Provide the [X, Y] coordinate of the cell's center where the given text is located.  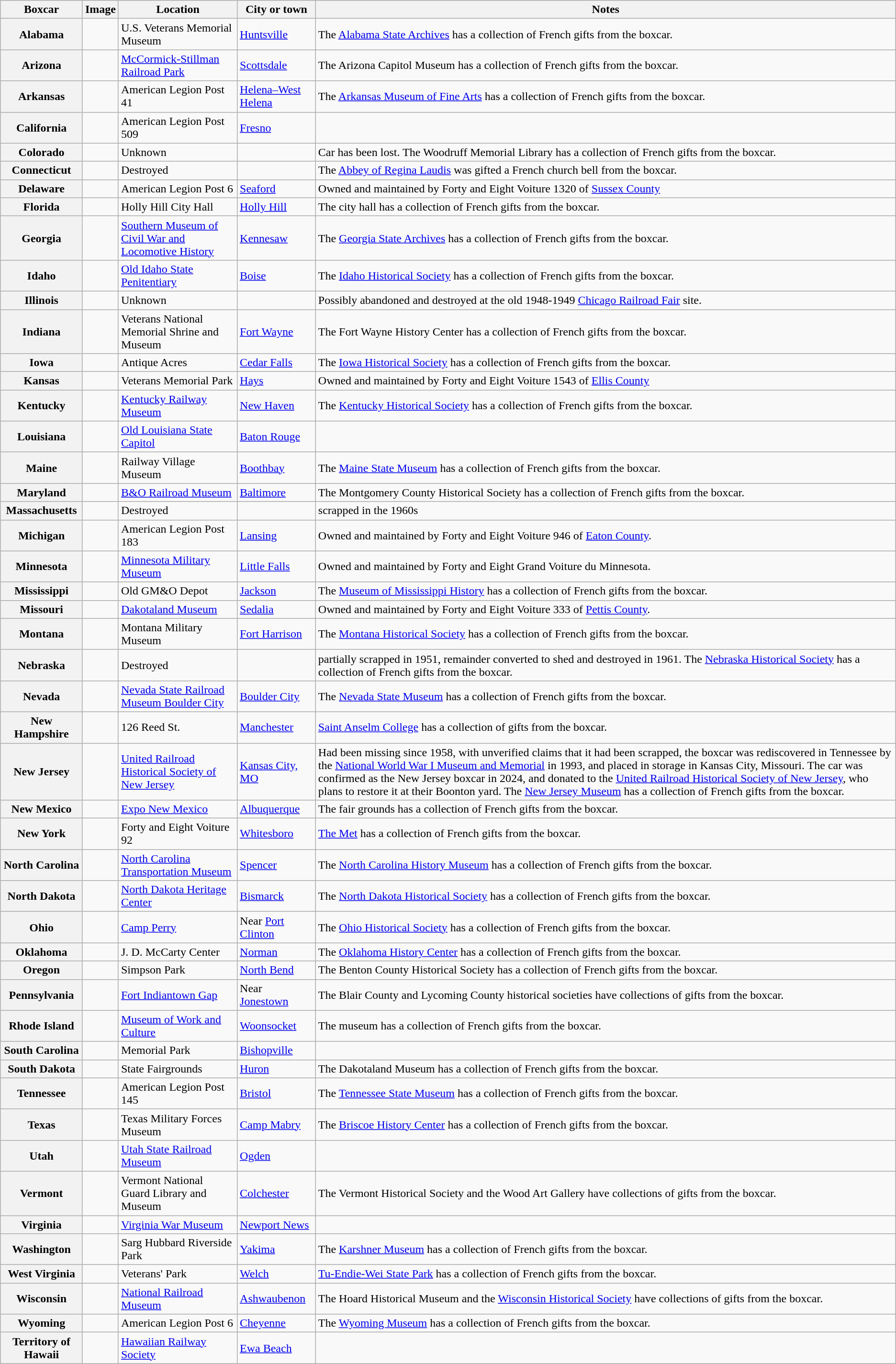
Delaware [42, 189]
B&O Railroad Museum [178, 492]
The Georgia State Archives has a collection of French gifts from the boxcar. [605, 238]
Car has been lost. The Woodruff Memorial Library has a collection of French gifts from the boxcar. [605, 152]
Fort Wayne [277, 331]
Florida [42, 207]
Owned and maintained by Forty and Eight Voiture 946 of Eaton County. [605, 535]
Sedalia [277, 609]
Nevada State Railroad Museum Boulder City [178, 696]
North Carolina Transportation Museum [178, 865]
Fort Harrison [277, 634]
The Hoard Historical Museum and the Wisconsin Historical Society have collections of gifts from the boxcar. [605, 1299]
Possibly abandoned and destroyed at the old 1948-1949 Chicago Railroad Fair site. [605, 300]
New Haven [277, 406]
Oklahoma [42, 952]
The Benton County Historical Society has a collection of French gifts from the boxcar. [605, 970]
City or town [277, 10]
Railway Village Museum [178, 468]
The North Carolina History Museum has a collection of French gifts from the boxcar. [605, 865]
New Hampshire [42, 727]
Alabama [42, 34]
Old GM&O Depot [178, 591]
Virginia [42, 1225]
Saint Anselm College has a collection of gifts from the boxcar. [605, 727]
Mississippi [42, 591]
The Montana Historical Society has a collection of French gifts from the boxcar. [605, 634]
Veterans' Park [178, 1274]
Hawaiian Railway Society [178, 1348]
National Railroad Museum [178, 1299]
Location [178, 10]
The Dakotaland Museum has a collection of French gifts from the boxcar. [605, 1069]
Kansas City, MO [277, 771]
North Dakota Heritage Center [178, 896]
Expo New Mexico [178, 809]
Maryland [42, 492]
The Museum of Mississippi History has a collection of French gifts from the boxcar. [605, 591]
Cedar Falls [277, 363]
The Ohio Historical Society has a collection of French gifts from the boxcar. [605, 928]
South Dakota [42, 1069]
Forty and Eight Voiture 92 [178, 834]
Montana [42, 634]
West Virginia [42, 1274]
Southern Museum of Civil War and Locomotive History [178, 238]
Arkansas [42, 97]
Hays [277, 381]
Owned and maintained by Forty and Eight Voiture 333 of Pettis County. [605, 609]
Bishopville [277, 1051]
Louisiana [42, 436]
Virginia War Museum [178, 1225]
American Legion Post 183 [178, 535]
Helena–West Helena [277, 97]
United Railroad Historical Society of New Jersey [178, 771]
New York [42, 834]
Huron [277, 1069]
Montana Military Museum [178, 634]
The Tennessee State Museum has a collection of French gifts from the boxcar. [605, 1093]
Welch [277, 1274]
Near Jonestown [277, 995]
Boxcar [42, 10]
McCormick-Stillman Railroad Park [178, 65]
Holly Hill [277, 207]
Little Falls [277, 567]
Connecticut [42, 170]
Pennsylvania [42, 995]
Ewa Beach [277, 1348]
The city hall has a collection of French gifts from the boxcar. [605, 207]
Sarg Hubbard Riverside Park [178, 1249]
American Legion Post 145 [178, 1093]
Woonsocket [277, 1026]
Spencer [277, 865]
Kentucky Railway Museum [178, 406]
Near Port Clinton [277, 928]
Bismarck [277, 896]
Massachusetts [42, 511]
Huntsville [277, 34]
Nebraska [42, 665]
The Iowa Historical Society has a collection of French gifts from the boxcar. [605, 363]
Camp Perry [178, 928]
Georgia [42, 238]
The Wyoming Museum has a collection of French gifts from the boxcar. [605, 1323]
Albuquerque [277, 809]
Jackson [277, 591]
Kennesaw [277, 238]
Owned and maintained by Forty and Eight Voiture 1320 of Sussex County [605, 189]
Utah State Railroad Museum [178, 1155]
Wyoming [42, 1323]
Colchester [277, 1193]
The fair grounds has a collection of French gifts from the boxcar. [605, 809]
Memorial Park [178, 1051]
New Jersey [42, 771]
Minnesota [42, 567]
Boise [277, 276]
The Nevada State Museum has a collection of French gifts from the boxcar. [605, 696]
Image [101, 10]
scrapped in the 1960s [605, 511]
Minnesota Military Museum [178, 567]
The Abbey of Regina Laudis was gifted a French church bell from the boxcar. [605, 170]
Nevada [42, 696]
Kansas [42, 381]
Veterans Memorial Park [178, 381]
Old Louisiana State Capitol [178, 436]
North Bend [277, 970]
Maine [42, 468]
Ashwaubenon [277, 1299]
Scottsdale [277, 65]
Simpson Park [178, 970]
The museum has a collection of French gifts from the boxcar. [605, 1026]
U.S. Veterans Memorial Museum [178, 34]
Kentucky [42, 406]
Vermont [42, 1193]
Newport News [277, 1225]
The Karshner Museum has a collection of French gifts from the boxcar. [605, 1249]
Manchester [277, 727]
Territory of Hawaii [42, 1348]
Cheyenne [277, 1323]
Dakotaland Museum [178, 609]
Norman [277, 952]
Michigan [42, 535]
Fort Indiantown Gap [178, 995]
The Vermont Historical Society and the Wood Art Gallery have collections of gifts from the boxcar. [605, 1193]
South Carolina [42, 1051]
The Arkansas Museum of Fine Arts has a collection of French gifts from the boxcar. [605, 97]
The Kentucky Historical Society has a collection of French gifts from the boxcar. [605, 406]
Tennessee [42, 1093]
North Carolina [42, 865]
Ohio [42, 928]
The Oklahoma History Center has a collection of French gifts from the boxcar. [605, 952]
Rhode Island [42, 1026]
Ogden [277, 1155]
Notes [605, 10]
The Arizona Capitol Museum has a collection of French gifts from the boxcar. [605, 65]
The Idaho Historical Society has a collection of French gifts from the boxcar. [605, 276]
Seaford [277, 189]
Texas Military Forces Museum [178, 1125]
Camp Mabry [277, 1125]
American Legion Post 509 [178, 127]
The Blair County and Lycoming County historical societies have collections of gifts from the boxcar. [605, 995]
Idaho [42, 276]
State Fairgrounds [178, 1069]
California [42, 127]
Oregon [42, 970]
Tu-Endie-Wei State Park has a collection of French gifts from the boxcar. [605, 1274]
Iowa [42, 363]
J. D. McCarty Center [178, 952]
North Dakota [42, 896]
The Briscoe History Center has a collection of French gifts from the boxcar. [605, 1125]
Antique Acres [178, 363]
Veterans National Memorial Shrine and Museum [178, 331]
The Alabama State Archives has a collection of French gifts from the boxcar. [605, 34]
Museum of Work and Culture [178, 1026]
The Montgomery County Historical Society has a collection of French gifts from the boxcar. [605, 492]
126 Reed St. [178, 727]
Arizona [42, 65]
Texas [42, 1125]
Missouri [42, 609]
Wisconsin [42, 1299]
Illinois [42, 300]
Boothbay [277, 468]
Boulder City [277, 696]
Indiana [42, 331]
Vermont National Guard Library and Museum [178, 1193]
Owned and maintained by Forty and Eight Grand Voiture du Minnesota. [605, 567]
Whitesboro [277, 834]
Colorado [42, 152]
Baltimore [277, 492]
Yakima [277, 1249]
American Legion Post 41 [178, 97]
Utah [42, 1155]
New Mexico [42, 809]
Lansing [277, 535]
The North Dakota Historical Society has a collection of French gifts from the boxcar. [605, 896]
Old Idaho State Penitentiary [178, 276]
The Met has a collection of French gifts from the boxcar. [605, 834]
Holly Hill City Hall [178, 207]
The Fort Wayne History Center has a collection of French gifts from the boxcar. [605, 331]
Owned and maintained by Forty and Eight Voiture 1543 of Ellis County [605, 381]
Bristol [277, 1093]
Baton Rouge [277, 436]
The Maine State Museum has a collection of French gifts from the boxcar. [605, 468]
Fresno [277, 127]
Washington [42, 1249]
